Detect which cell encompasses the target text, then output its (X, Y) center coordinate. 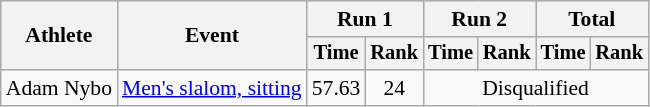
57.63 (336, 88)
Run 1 (365, 19)
Event (212, 36)
Run 2 (479, 19)
Men's slalom, sitting (212, 88)
Disqualified (536, 88)
Athlete (59, 36)
Total (592, 19)
24 (394, 88)
Adam Nybo (59, 88)
